Scan for the cell matching the given text and deliver its (x, y) coordinate at center. 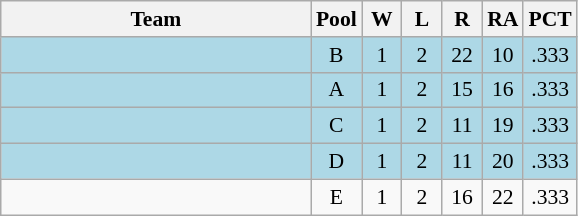
L (422, 19)
C (336, 126)
D (336, 162)
R (462, 19)
B (336, 55)
Team (156, 19)
RA (502, 19)
19 (502, 126)
10 (502, 55)
A (336, 90)
E (336, 197)
W (382, 19)
20 (502, 162)
PCT (550, 19)
Pool (336, 19)
15 (462, 90)
